Scan for the cell matching the given text and deliver its (X, Y) coordinate at center. 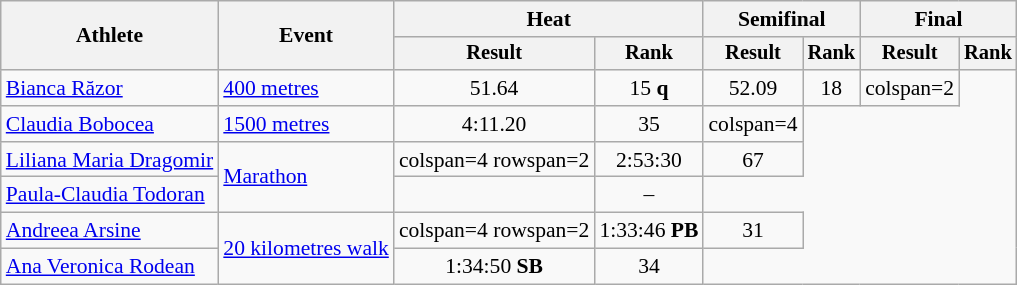
colspan=2 (910, 88)
1:33:46 PB (648, 231)
52.09 (752, 88)
Bianca Răzor (110, 88)
31 (752, 231)
Heat (549, 19)
4:11.20 (494, 124)
67 (752, 160)
– (648, 195)
colspan=4 (752, 124)
15 q (648, 88)
Paula-Claudia Todoran (110, 195)
2:53:30 (648, 160)
34 (648, 267)
Andreea Arsine (110, 231)
35 (648, 124)
20 kilometres walk (306, 248)
Semifinal (782, 19)
400 metres (306, 88)
Athlete (110, 36)
Liliana Maria Dragomir (110, 160)
Ana Veronica Rodean (110, 267)
18 (832, 88)
1500 metres (306, 124)
51.64 (494, 88)
Final (938, 19)
Marathon (306, 178)
1:34:50 SB (494, 267)
Claudia Bobocea (110, 124)
Event (306, 36)
